Identify which cell holds the provided text, then report its [x, y] central coordinate. 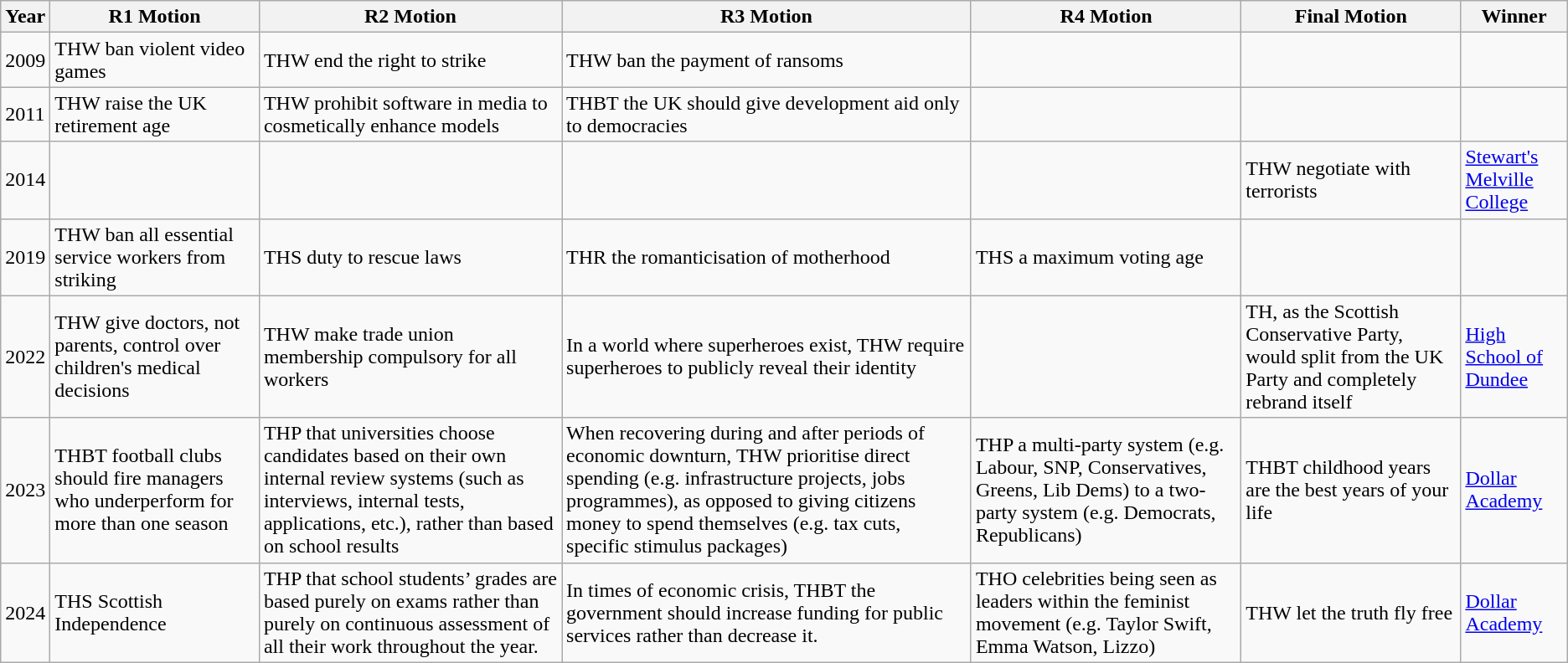
TH, as the Scottish Conservative Party, would split from the UK Party and completely rebrand itself [1351, 357]
THW ban violent video games [155, 60]
THBT childhood years are the best years of your life [1351, 491]
THS Scottish Independence [155, 613]
THP that school students’ grades are based purely on exams rather than purely on continuous assessment of all their work throughout the year. [410, 613]
In a world where superheroes exist, THW require superheroes to publicly reveal their identity [767, 357]
2011 [25, 114]
2023 [25, 491]
THW let the truth fly free [1351, 613]
THW ban the payment of ransoms [767, 60]
THW make trade union membership compulsory for all workers [410, 357]
THR the romanticisation of motherhood [767, 257]
THW ban all essential service workers from striking [155, 257]
2019 [25, 257]
R2 Motion [410, 17]
THW give doctors, not parents, control over children's medical decisions [155, 357]
2022 [25, 357]
THS a maximum voting age [1106, 257]
Winner [1514, 17]
R1 Motion [155, 17]
2014 [25, 180]
THBT the UK should give development aid only to democracies [767, 114]
THBT football clubs should fire managers who underperform for more than one season [155, 491]
High School of Dundee [1514, 357]
THO celebrities being seen as leaders within the feminist movement (e.g. Taylor Swift, Emma Watson, Lizzo) [1106, 613]
R3 Motion [767, 17]
THW raise the UK retirement age [155, 114]
In times of economic crisis, THBT the government should increase funding for public services rather than decrease it. [767, 613]
Final Motion [1351, 17]
2024 [25, 613]
Stewart's Melville College [1514, 180]
THS duty to rescue laws [410, 257]
Year [25, 17]
THP a multi-party system (e.g. Labour, SNP, Conservatives, Greens, Lib Dems) to a two-party system (e.g. Democrats, Republicans) [1106, 491]
THW end the right to strike [410, 60]
R4 Motion [1106, 17]
2009 [25, 60]
THW prohibit software in media to cosmetically enhance models [410, 114]
THW negotiate with terrorists [1351, 180]
